Locate the cell with the specified text and output its [X, Y] center coordinate. 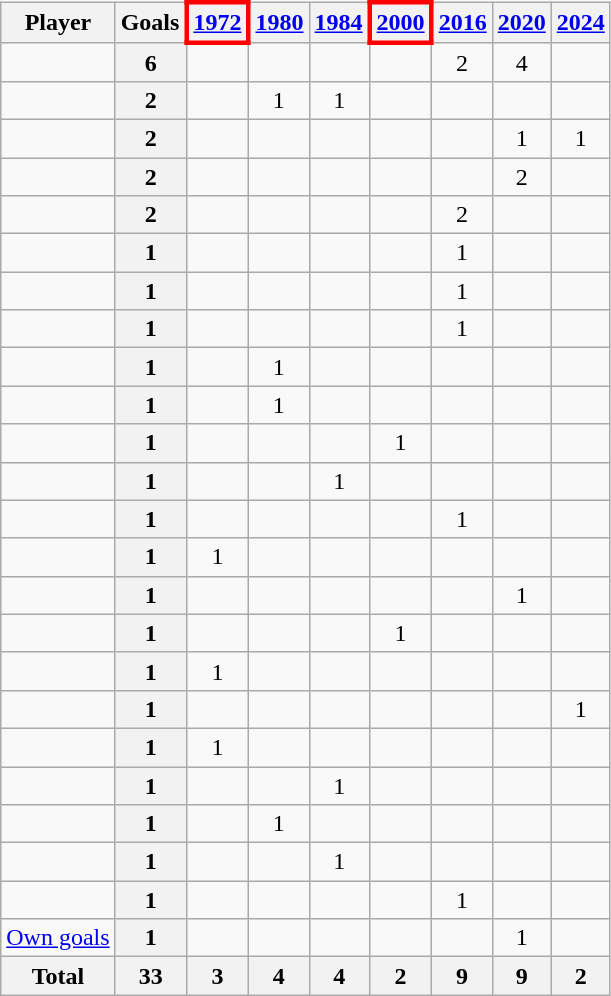
2024 [580, 22]
Own goals [58, 938]
1980 [278, 22]
6 [150, 62]
2020 [522, 22]
Player [58, 22]
1984 [340, 22]
Total [58, 976]
3 [217, 976]
Goals [150, 22]
33 [150, 976]
2000 [401, 22]
2016 [462, 22]
1972 [217, 22]
